For the text-containing cell, return its midpoint in [X, Y] coordinate format. 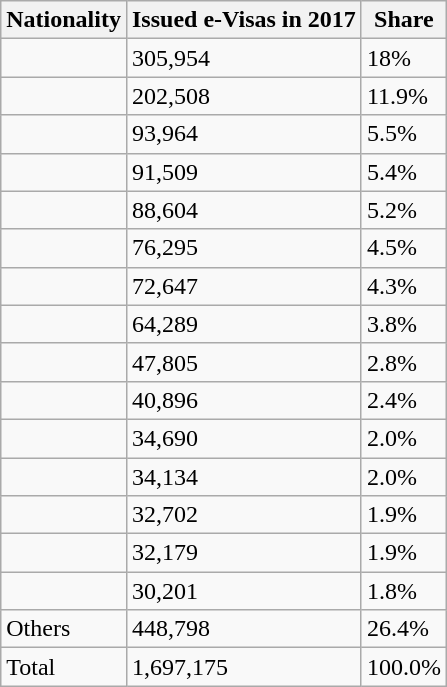
1,697,175 [244, 667]
Others [64, 629]
47,805 [244, 362]
4.5% [404, 248]
100.0% [404, 667]
448,798 [244, 629]
76,295 [244, 248]
88,604 [244, 210]
202,508 [244, 96]
18% [404, 58]
305,954 [244, 58]
32,702 [244, 515]
5.2% [404, 210]
Issued e-Visas in 2017 [244, 20]
40,896 [244, 400]
64,289 [244, 324]
32,179 [244, 553]
3.8% [404, 324]
26.4% [404, 629]
4.3% [404, 286]
Total [64, 667]
11.9% [404, 96]
5.5% [404, 134]
5.4% [404, 172]
30,201 [244, 591]
1.8% [404, 591]
91,509 [244, 172]
2.4% [404, 400]
93,964 [244, 134]
Share [404, 20]
2.8% [404, 362]
72,647 [244, 286]
34,690 [244, 438]
34,134 [244, 477]
Nationality [64, 20]
